For the text-containing cell, return its midpoint in [x, y] coordinate format. 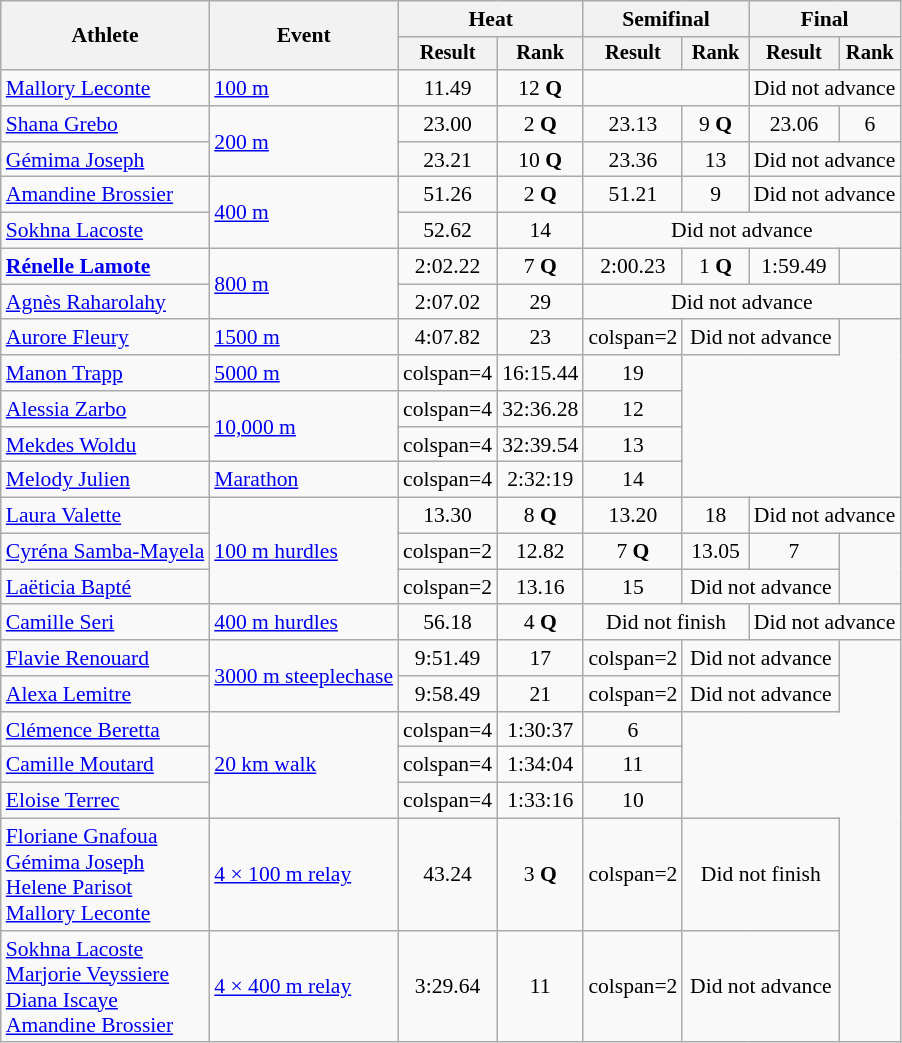
9 Q [715, 124]
Sokhna Lacoste Marjorie Veyssiere Diana Iscaye Amandine Brossier [106, 987]
Laura Valette [106, 516]
10 Q [540, 160]
Mallory Leconte [106, 88]
4 × 100 m relay [304, 875]
21 [540, 694]
Marathon [304, 480]
23 [540, 338]
Melody Julien [106, 480]
400 m hurdles [304, 623]
32:39.54 [540, 445]
Athlete [106, 36]
10,000 m [304, 426]
1:59.49 [794, 267]
Eloise Terrec [106, 801]
56.18 [448, 623]
18 [715, 516]
Manon Trapp [106, 373]
Alessia Zarbo [106, 409]
13.20 [632, 516]
17 [540, 658]
Clémence Beretta [106, 730]
12 [632, 409]
52.62 [448, 231]
Mekdes Woldu [106, 445]
12 Q [540, 88]
7 [794, 552]
200 m [304, 142]
20 km walk [304, 766]
2:02.22 [448, 267]
10 [632, 801]
Laëticia Bapté [106, 587]
Final [825, 19]
3000 m steeplechase [304, 676]
Camille Seri [106, 623]
9:58.49 [448, 694]
23.13 [632, 124]
1500 m [304, 338]
Shana Grebo [106, 124]
4:07.82 [448, 338]
800 m [304, 284]
32:36.28 [540, 409]
51.21 [632, 195]
2:00.23 [632, 267]
2:07.02 [448, 302]
1 Q [715, 267]
13.16 [540, 587]
Semifinal [666, 19]
23.06 [794, 124]
13.30 [448, 516]
29 [540, 302]
Flavie Renouard [106, 658]
12.82 [540, 552]
9 [715, 195]
3:29.64 [448, 987]
Agnès Raharolahy [106, 302]
Floriane Gnafoua Gémima Joseph Helene Parisot Mallory Leconte [106, 875]
Gémima Joseph [106, 160]
400 m [304, 212]
43.24 [448, 875]
23.00 [448, 124]
Heat [490, 19]
Alexa Lemitre [106, 694]
3 Q [540, 875]
1:34:04 [540, 765]
4 × 400 m relay [304, 987]
100 m hurdles [304, 552]
9:51.49 [448, 658]
19 [632, 373]
Sokhna Lacoste [106, 231]
Camille Moutard [106, 765]
100 m [304, 88]
Rénelle Lamote [106, 267]
11.49 [448, 88]
5000 m [304, 373]
16:15.44 [540, 373]
Cyréna Samba-Mayela [106, 552]
1:33:16 [540, 801]
8 Q [540, 516]
23.36 [632, 160]
51.26 [448, 195]
13.05 [715, 552]
2:32:19 [540, 480]
Event [304, 36]
Aurore Fleury [106, 338]
15 [632, 587]
23.21 [448, 160]
1:30:37 [540, 730]
Amandine Brossier [106, 195]
4 Q [540, 623]
